Detect which cell encompasses the target text, then output its [x, y] center coordinate. 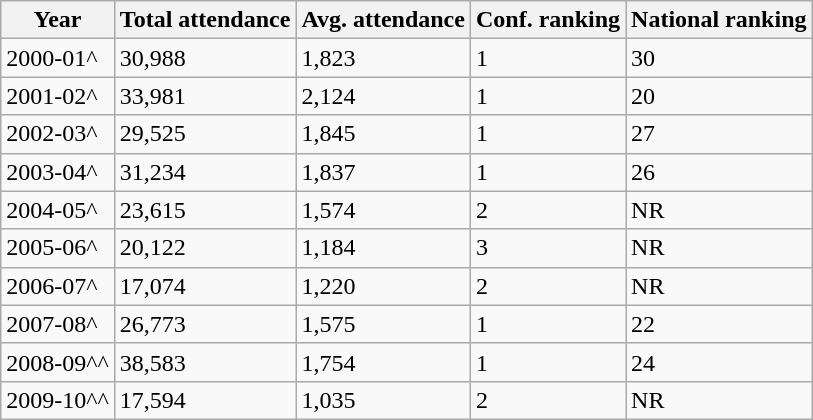
22 [719, 324]
27 [719, 134]
2004-05^ [58, 210]
38,583 [205, 362]
2003-04^ [58, 172]
31,234 [205, 172]
2002-03^ [58, 134]
Conf. ranking [548, 20]
33,981 [205, 96]
1,837 [384, 172]
National ranking [719, 20]
20 [719, 96]
Total attendance [205, 20]
2001-02^ [58, 96]
26 [719, 172]
17,074 [205, 286]
17,594 [205, 400]
1,220 [384, 286]
1,575 [384, 324]
1,574 [384, 210]
20,122 [205, 248]
24 [719, 362]
Avg. attendance [384, 20]
2006-07^ [58, 286]
1,035 [384, 400]
26,773 [205, 324]
2007-08^ [58, 324]
3 [548, 248]
2000-01^ [58, 58]
1,845 [384, 134]
1,823 [384, 58]
1,184 [384, 248]
2,124 [384, 96]
Year [58, 20]
2005-06^ [58, 248]
29,525 [205, 134]
2008-09^^ [58, 362]
2009-10^^ [58, 400]
30,988 [205, 58]
1,754 [384, 362]
23,615 [205, 210]
30 [719, 58]
